Scan for the cell matching the given text and deliver its (x, y) coordinate at center. 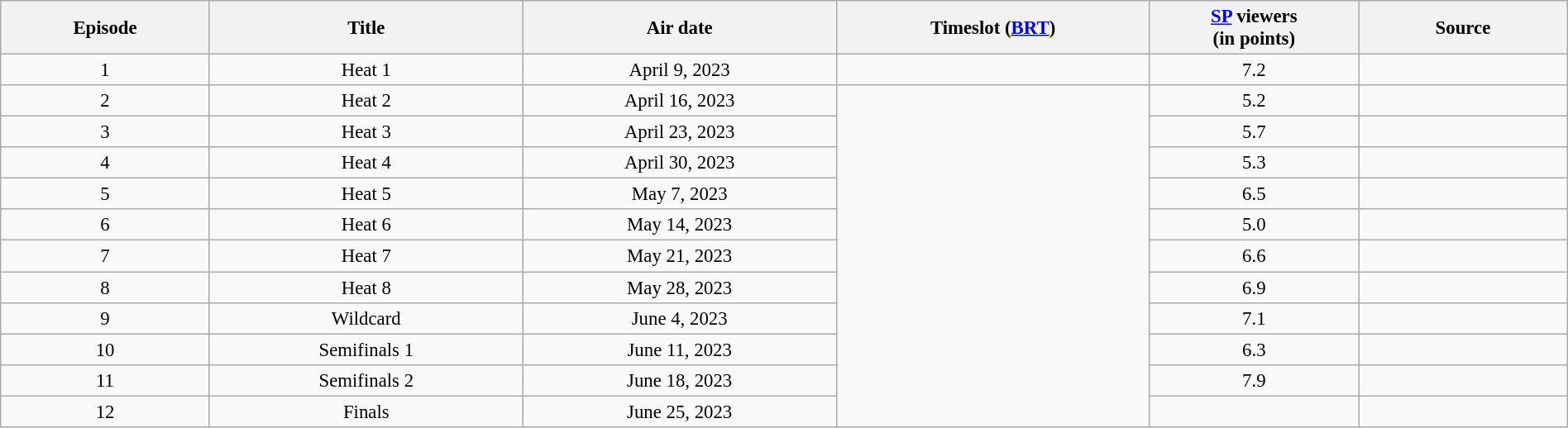
April 30, 2023 (680, 163)
6.3 (1254, 350)
Heat 1 (366, 70)
4 (106, 163)
June 4, 2023 (680, 318)
Heat 6 (366, 226)
SP viewers(in points) (1254, 28)
6 (106, 226)
April 23, 2023 (680, 132)
7.1 (1254, 318)
Heat 8 (366, 288)
12 (106, 411)
Heat 7 (366, 256)
8 (106, 288)
June 11, 2023 (680, 350)
6.6 (1254, 256)
Episode (106, 28)
Semifinals 1 (366, 350)
3 (106, 132)
5.3 (1254, 163)
11 (106, 380)
5.7 (1254, 132)
Title (366, 28)
May 28, 2023 (680, 288)
5.2 (1254, 101)
Finals (366, 411)
5.0 (1254, 226)
10 (106, 350)
Semifinals 2 (366, 380)
Heat 2 (366, 101)
Wildcard (366, 318)
9 (106, 318)
April 9, 2023 (680, 70)
6.9 (1254, 288)
Air date (680, 28)
2 (106, 101)
Heat 4 (366, 163)
May 21, 2023 (680, 256)
Timeslot (BRT) (992, 28)
7 (106, 256)
April 16, 2023 (680, 101)
Heat 3 (366, 132)
June 18, 2023 (680, 380)
6.5 (1254, 194)
5 (106, 194)
7.2 (1254, 70)
Heat 5 (366, 194)
June 25, 2023 (680, 411)
May 14, 2023 (680, 226)
1 (106, 70)
May 7, 2023 (680, 194)
7.9 (1254, 380)
Source (1464, 28)
